Pinpoint the cell where the given text exists, returning its (x, y) midpoint coordinate. 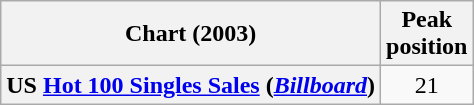
Chart (2003) (191, 34)
21 (427, 85)
Peakposition (427, 34)
US Hot 100 Singles Sales (Billboard) (191, 85)
